Output the (x, y) coordinate of the center of the cell containing the given text.  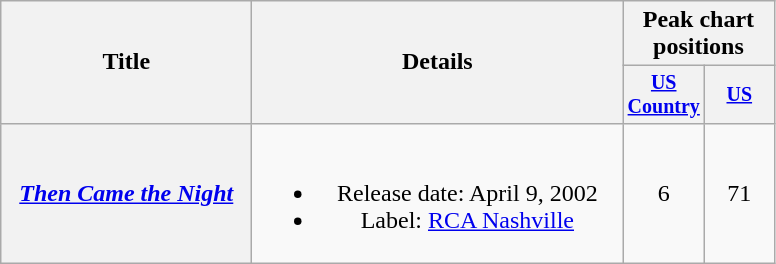
71 (740, 193)
US (740, 94)
Details (438, 62)
Peak chartpositions (698, 34)
Title (126, 62)
6 (664, 193)
Release date: April 9, 2002Label: RCA Nashville (438, 193)
US Country (664, 94)
Then Came the Night (126, 193)
